Extract the (X, Y) coordinate from the center of the cell holding the provided text.  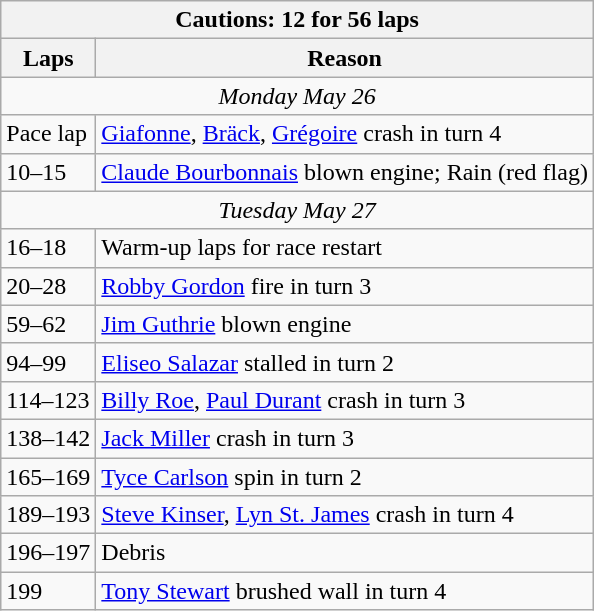
Tony Stewart brushed wall in turn 4 (345, 591)
165–169 (48, 477)
10–15 (48, 172)
Laps (48, 58)
Giafonne, Bräck, Grégoire crash in turn 4 (345, 134)
Jack Miller crash in turn 3 (345, 438)
Jim Guthrie blown engine (345, 324)
Tyce Carlson spin in turn 2 (345, 477)
Claude Bourbonnais blown engine; Rain (red flag) (345, 172)
189–193 (48, 515)
Monday May 26 (298, 96)
Reason (345, 58)
59–62 (48, 324)
20–28 (48, 286)
Cautions: 12 for 56 laps (298, 20)
Pace lap (48, 134)
Debris (345, 553)
196–197 (48, 553)
94–99 (48, 362)
199 (48, 591)
138–142 (48, 438)
Tuesday May 27 (298, 210)
114–123 (48, 400)
Billy Roe, Paul Durant crash in turn 3 (345, 400)
Robby Gordon fire in turn 3 (345, 286)
Eliseo Salazar stalled in turn 2 (345, 362)
Warm-up laps for race restart (345, 248)
Steve Kinser, Lyn St. James crash in turn 4 (345, 515)
16–18 (48, 248)
